Search for the cell housing the specified text and yield its [X, Y] center coordinate. 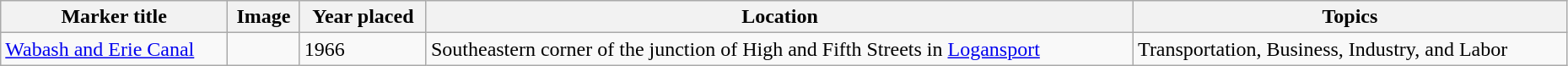
Year placed [363, 17]
Marker title [115, 17]
Location [779, 17]
Image [264, 17]
Transportation, Business, Industry, and Labor [1350, 49]
Wabash and Erie Canal [115, 49]
1966 [363, 49]
Topics [1350, 17]
Southeastern corner of the junction of High and Fifth Streets in Logansport [779, 49]
